Locate the cell with the specified text and output its (x, y) center coordinate. 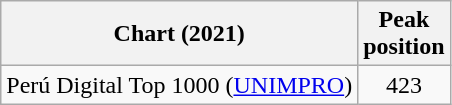
Peakposition (404, 34)
Chart (2021) (180, 34)
423 (404, 85)
Perú Digital Top 1000 (UNIMPRO) (180, 85)
